Extract the [X, Y] coordinate from the center of the cell holding the provided text.  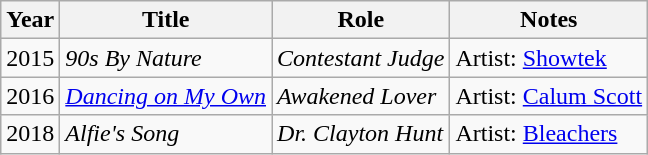
90s By Nature [166, 58]
Dr. Clayton Hunt [361, 134]
Title [166, 20]
Contestant Judge [361, 58]
2018 [30, 134]
Year [30, 20]
Artist: Calum Scott [549, 96]
Dancing on My Own [166, 96]
Role [361, 20]
Artist: Bleachers [549, 134]
Artist: Showtek [549, 58]
Notes [549, 20]
Awakened Lover [361, 96]
Alfie's Song [166, 134]
2016 [30, 96]
2015 [30, 58]
